Provide the (X, Y) coordinate of the cell's center where the given text is located.  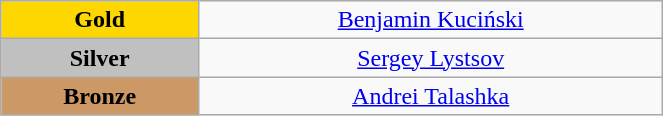
Andrei Talashka (431, 96)
Gold (100, 20)
Benjamin Kuciński (431, 20)
Bronze (100, 96)
Silver (100, 58)
Sergey Lystsov (431, 58)
